For the text-containing cell, return its midpoint in (X, Y) coordinate format. 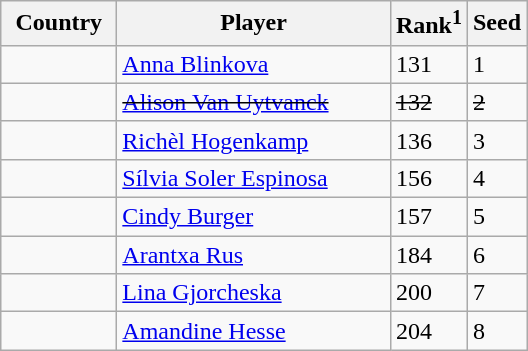
5 (496, 217)
Sílvia Soler Espinosa (254, 178)
Seed (496, 24)
Rank1 (428, 24)
131 (428, 64)
7 (496, 293)
6 (496, 255)
3 (496, 140)
8 (496, 331)
Lina Gjorcheska (254, 293)
136 (428, 140)
132 (428, 102)
2 (496, 102)
Country (59, 24)
204 (428, 331)
Player (254, 24)
157 (428, 217)
Alison Van Uytvanck (254, 102)
156 (428, 178)
Anna Blinkova (254, 64)
Cindy Burger (254, 217)
Amandine Hesse (254, 331)
200 (428, 293)
4 (496, 178)
Arantxa Rus (254, 255)
Richèl Hogenkamp (254, 140)
1 (496, 64)
184 (428, 255)
